Provide the [x, y] coordinate of the cell's center where the given text is located.  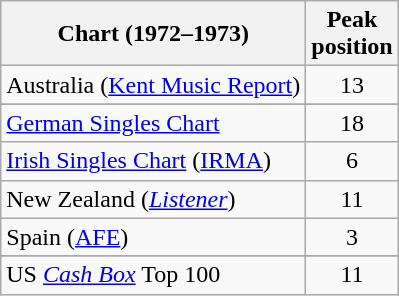
Irish Singles Chart (IRMA) [154, 161]
3 [352, 237]
US Cash Box Top 100 [154, 275]
Australia (Kent Music Report) [154, 85]
German Singles Chart [154, 123]
New Zealand (Listener) [154, 199]
Peakposition [352, 34]
18 [352, 123]
6 [352, 161]
Chart (1972–1973) [154, 34]
Spain (AFE) [154, 237]
13 [352, 85]
